Capture the cell that displays the provided text and extract its (x, y) central coordinate. 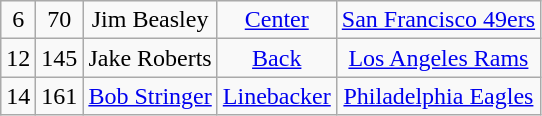
14 (18, 96)
70 (60, 20)
Center (276, 20)
145 (60, 58)
Jake Roberts (150, 58)
Bob Stringer (150, 96)
12 (18, 58)
161 (60, 96)
Back (276, 58)
Los Angeles Rams (438, 58)
Linebacker (276, 96)
Philadelphia Eagles (438, 96)
Jim Beasley (150, 20)
6 (18, 20)
San Francisco 49ers (438, 20)
